Pinpoint the cell where the given text exists, returning its [X, Y] midpoint coordinate. 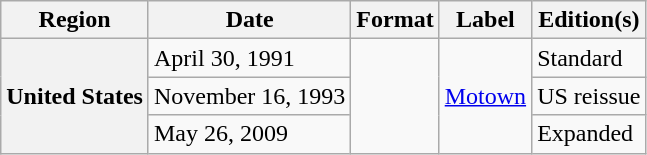
April 30, 1991 [249, 58]
May 26, 2009 [249, 134]
Expanded [589, 134]
Region [75, 20]
Date [249, 20]
Label [485, 20]
November 16, 1993 [249, 96]
Standard [589, 58]
US reissue [589, 96]
Format [395, 20]
Motown [485, 96]
United States [75, 96]
Edition(s) [589, 20]
